Search for the cell housing the specified text and yield its (x, y) center coordinate. 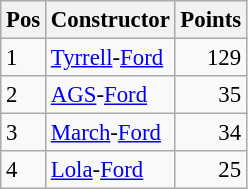
AGS-Ford (111, 95)
Constructor (111, 20)
2 (24, 95)
March-Ford (111, 133)
Tyrrell-Ford (111, 58)
129 (210, 58)
3 (24, 133)
34 (210, 133)
Points (210, 20)
Lola-Ford (111, 170)
25 (210, 170)
Pos (24, 20)
1 (24, 58)
35 (210, 95)
4 (24, 170)
